Extract the [x, y] coordinate from the center of the cell holding the provided text.  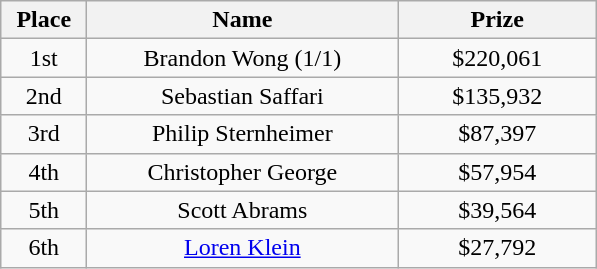
Prize [498, 20]
Name [242, 20]
2nd [44, 96]
Place [44, 20]
Brandon Wong (1/1) [242, 58]
$57,954 [498, 172]
Philip Sternheimer [242, 134]
$135,932 [498, 96]
1st [44, 58]
$39,564 [498, 210]
3rd [44, 134]
Christopher George [242, 172]
5th [44, 210]
$27,792 [498, 248]
6th [44, 248]
Loren Klein [242, 248]
$220,061 [498, 58]
$87,397 [498, 134]
Sebastian Saffari [242, 96]
Scott Abrams [242, 210]
4th [44, 172]
